Provide the [x, y] coordinate of the cell's center where the given text is located.  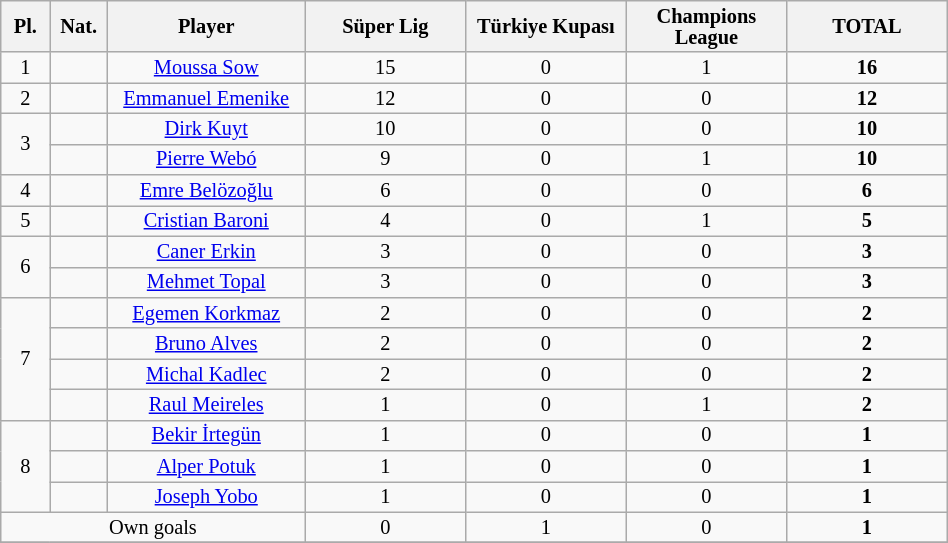
8 [26, 466]
Alper Potuk [206, 466]
Joseph Yobo [206, 496]
Süper Lig [386, 26]
Dirk Kuyt [206, 128]
7 [26, 358]
Champions League [706, 26]
Egemen Korkmaz [206, 312]
Raul Meireles [206, 404]
Own goals [153, 528]
TOTAL [868, 26]
Caner Erkin [206, 252]
Pl. [26, 26]
Emre Belözoğlu [206, 190]
Bekir İrtegün [206, 436]
Moussa Sow [206, 68]
Türkiye Kupası [546, 26]
Emmanuel Emenike [206, 98]
15 [386, 68]
Mehmet Topal [206, 282]
Cristian Baroni [206, 220]
Bruno Alves [206, 344]
9 [386, 160]
Pierre Webó [206, 160]
Michal Kadlec [206, 374]
Nat. [79, 26]
Player [206, 26]
16 [868, 68]
